Find where the given text appears and provide that cell's center as (x, y) coordinate. 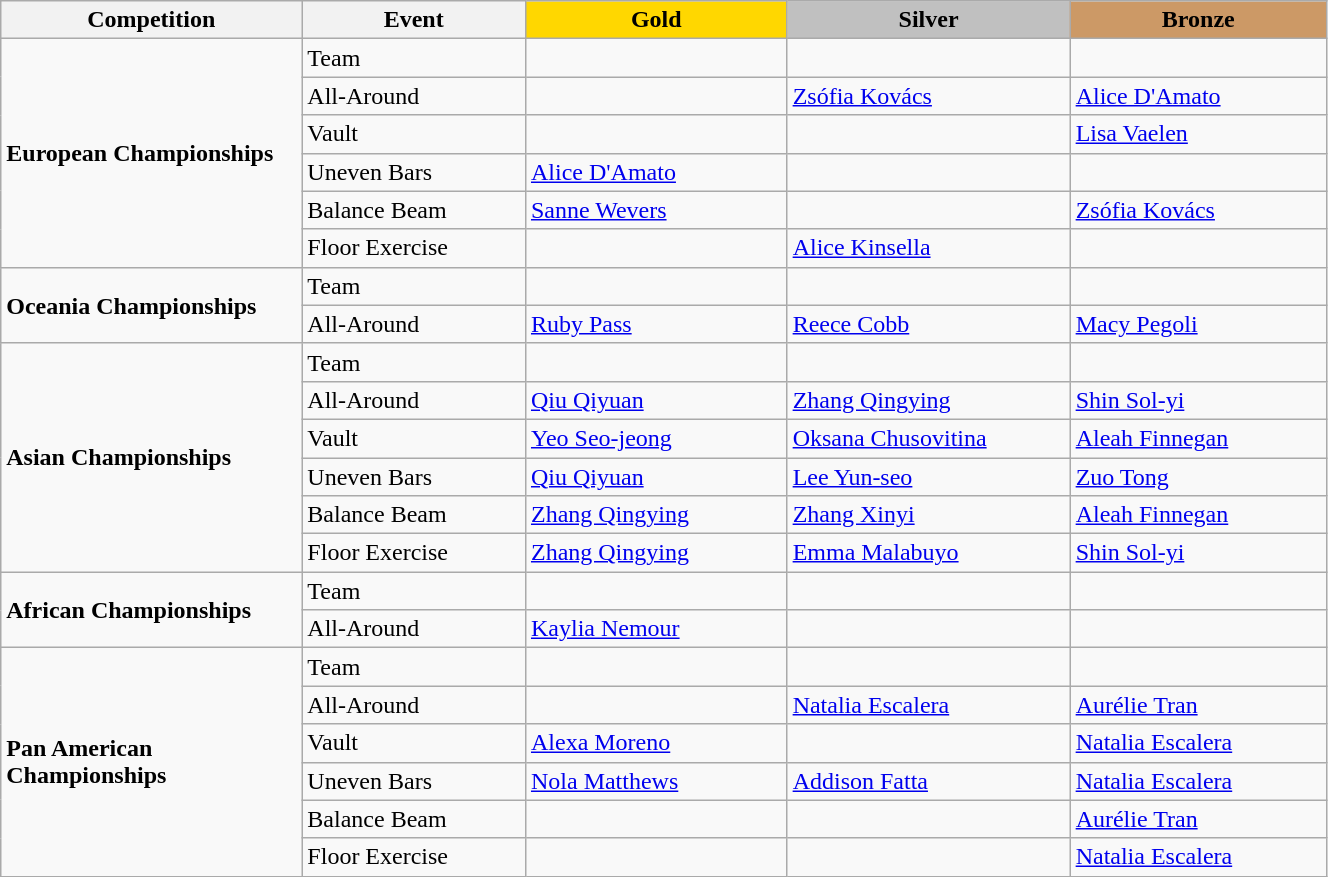
Bronze (1198, 20)
Nola Matthews (656, 781)
Lisa Vaelen (1198, 134)
Pan American Championships (152, 762)
Lee Yun-seo (928, 477)
Macy Pegoli (1198, 324)
Event (414, 20)
Silver (928, 20)
Yeo Seo-jeong (656, 438)
Zuo Tong (1198, 477)
Oksana Chusovitina (928, 438)
Asian Championships (152, 457)
Oceania Championships (152, 305)
Gold (656, 20)
Reece Cobb (928, 324)
Emma Malabuyo (928, 553)
European Championships (152, 153)
African Championships (152, 610)
Sanne Wevers (656, 210)
Kaylia Nemour (656, 629)
Alexa Moreno (656, 743)
Addison Fatta (928, 781)
Zhang Xinyi (928, 515)
Ruby Pass (656, 324)
Alice Kinsella (928, 248)
Competition (152, 20)
